Determine the [X, Y] coordinate at the center of the cell enclosing the given text.  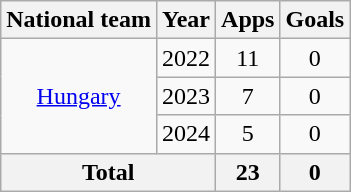
Total [108, 172]
2024 [186, 134]
Hungary [79, 96]
7 [248, 96]
Year [186, 20]
5 [248, 134]
Goals [315, 20]
23 [248, 172]
2022 [186, 58]
11 [248, 58]
Apps [248, 20]
2023 [186, 96]
National team [79, 20]
